From the cell containing the given text, extract its center point as [x, y] coordinate. 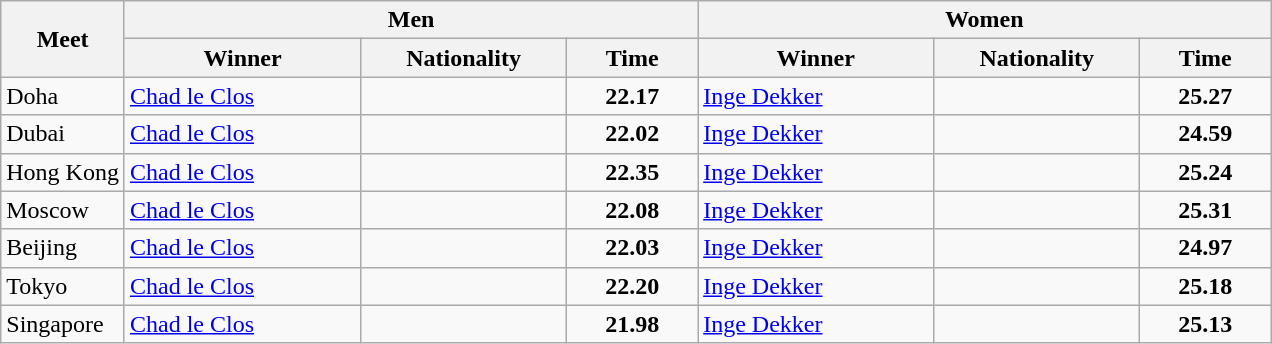
Men [410, 20]
Beijing [63, 248]
Women [984, 20]
22.08 [632, 210]
Moscow [63, 210]
22.17 [632, 96]
Singapore [63, 324]
22.03 [632, 248]
24.97 [1206, 248]
25.18 [1206, 286]
24.59 [1206, 134]
25.24 [1206, 172]
21.98 [632, 324]
22.35 [632, 172]
22.20 [632, 286]
Hong Kong [63, 172]
Dubai [63, 134]
22.02 [632, 134]
25.27 [1206, 96]
25.31 [1206, 210]
25.13 [1206, 324]
Tokyo [63, 286]
Meet [63, 39]
Doha [63, 96]
